Identify which cell holds the provided text, then report its (X, Y) central coordinate. 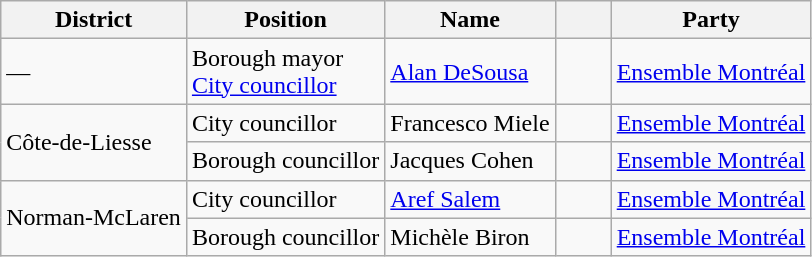
Francesco Miele (470, 123)
Alan DeSousa (470, 72)
Côte-de-Liesse (94, 142)
Michèle Biron (470, 237)
Position (285, 20)
Party (711, 20)
Norman-McLaren (94, 218)
Name (470, 20)
District (94, 20)
Jacques Cohen (470, 161)
— (94, 72)
Borough mayorCity councillor (285, 72)
Aref Salem (470, 199)
